Determine the (X, Y) coordinate at the center of the cell enclosing the given text.  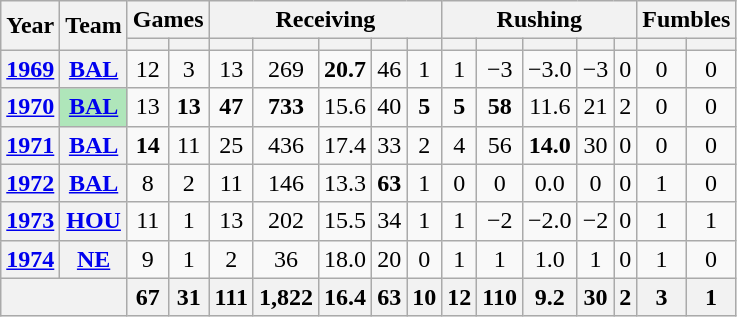
13.3 (346, 183)
1970 (30, 107)
9 (148, 259)
733 (286, 107)
31 (188, 297)
−2.0 (550, 221)
36 (286, 259)
56 (500, 145)
47 (231, 107)
146 (286, 183)
4 (460, 145)
Fumbles (686, 20)
16.4 (346, 297)
11.6 (550, 107)
436 (286, 145)
111 (231, 297)
1,822 (286, 297)
0.0 (550, 183)
Year (30, 26)
67 (148, 297)
1973 (30, 221)
14.0 (550, 145)
58 (500, 107)
Games (168, 20)
NE (94, 259)
1974 (30, 259)
Receiving (326, 20)
21 (596, 107)
HOU (94, 221)
−3.0 (550, 69)
15.5 (346, 221)
14 (148, 145)
17.4 (346, 145)
33 (390, 145)
269 (286, 69)
20.7 (346, 69)
15.6 (346, 107)
40 (390, 107)
1969 (30, 69)
9.2 (550, 297)
Team (94, 26)
18.0 (346, 259)
46 (390, 69)
20 (390, 259)
1.0 (550, 259)
34 (390, 221)
Rushing (540, 20)
1972 (30, 183)
10 (424, 297)
1971 (30, 145)
25 (231, 145)
8 (148, 183)
110 (500, 297)
202 (286, 221)
